Find where the given text appears and provide that cell's center as (x, y) coordinate. 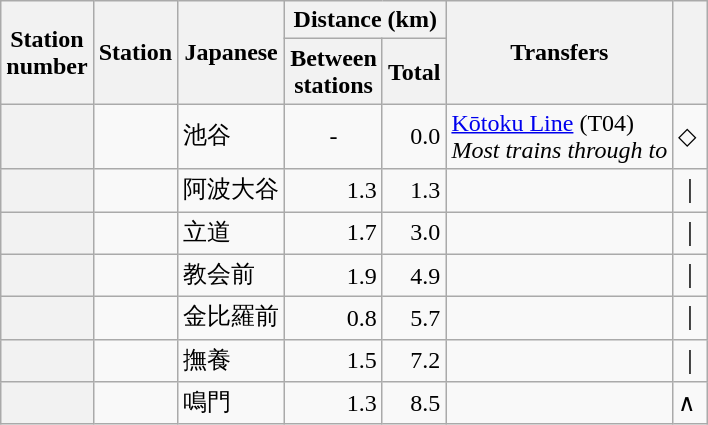
金比羅前 (232, 318)
8.5 (414, 404)
0.0 (414, 136)
Distance (km) (366, 20)
7.2 (414, 360)
∧ (690, 404)
1.7 (334, 234)
- (334, 136)
5.7 (414, 318)
1.5 (334, 360)
Kōtoku Line (T04)Most trains through to (560, 136)
3.0 (414, 234)
Station (135, 52)
Stationnumber (47, 52)
1.9 (334, 276)
◇ (690, 136)
Total (414, 72)
池谷 (232, 136)
鳴門 (232, 404)
4.9 (414, 276)
Transfers (560, 52)
Betweenstations (334, 72)
Japanese (232, 52)
阿波大谷 (232, 190)
0.8 (334, 318)
撫養 (232, 360)
立道 (232, 234)
教会前 (232, 276)
